Find where the given text appears and provide that cell's center as (X, Y) coordinate. 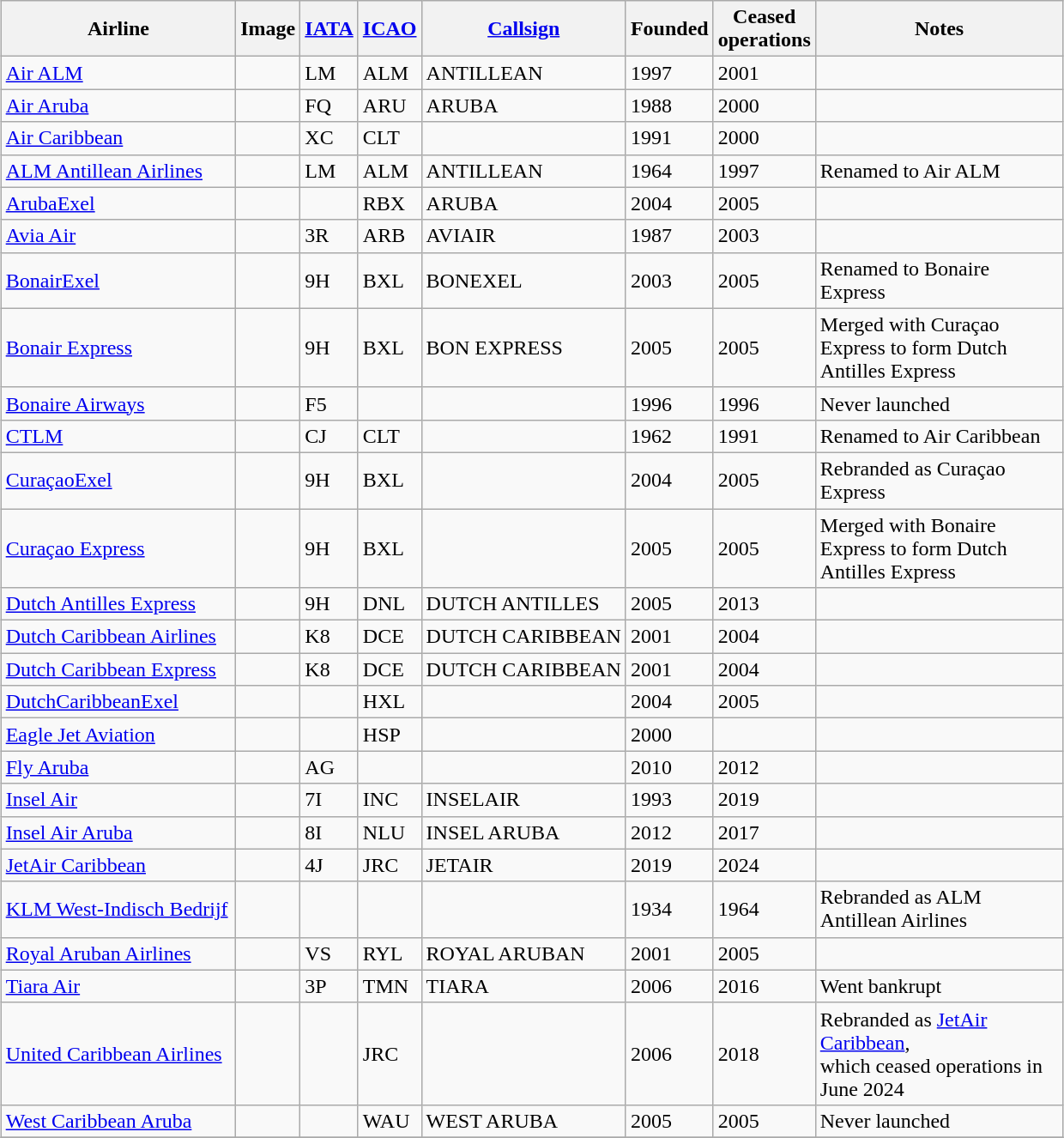
ROYAL ARUBAN (523, 953)
Insel Air (118, 800)
INSEL ARUBA (523, 832)
AVIAIR (523, 236)
HXL (390, 702)
DutchCaribbeanExel (118, 702)
Bonaire Airways (118, 403)
JetAir Caribbean (118, 865)
Rebranded as ALM Antillean Airlines (939, 910)
Renamed to Air Caribbean (939, 436)
Notes (939, 29)
3R (329, 236)
Rebranded as Curaçao Express (939, 481)
Dutch Caribbean Airlines (118, 637)
Rebranded as JetAir Caribbean,which ceased operations in June 2024 (939, 1054)
Founded (669, 29)
Merged with Curaçao Express to form Dutch Antilles Express (939, 348)
Bonair Express (118, 348)
Renamed to Bonaire Express (939, 280)
TMN (390, 986)
BonairExel (118, 280)
Tiara Air (118, 986)
ARB (390, 236)
CJ (329, 436)
ARU (390, 106)
Ceasedoperations (764, 29)
Eagle Jet Aviation (118, 735)
West Caribbean Aruba (118, 1121)
1934 (669, 910)
1988 (669, 106)
Merged with Bonaire Express to form Dutch Antilles Express (939, 548)
VS (329, 953)
HSP (390, 735)
BON EXPRESS (523, 348)
F5 (329, 403)
Royal Aruban Airlines (118, 953)
ArubaExel (118, 203)
Renamed to Air ALM (939, 171)
Curaçao Express (118, 548)
Dutch Antilles Express (118, 604)
WEST ARUBA (523, 1121)
IATA (329, 29)
AG (329, 767)
CTLM (118, 436)
3P (329, 986)
United Caribbean Airlines (118, 1054)
INSELAIR (523, 800)
FQ (329, 106)
Image (268, 29)
Air Aruba (118, 106)
Went bankrupt (939, 986)
Air Caribbean (118, 138)
RYL (390, 953)
Avia Air (118, 236)
TIARA (523, 986)
2010 (669, 767)
DNL (390, 604)
INC (390, 800)
WAU (390, 1121)
Fly Aruba (118, 767)
ALM Antillean Airlines (118, 171)
Dutch Caribbean Express (118, 669)
DUTCH ANTILLES (523, 604)
Airline (118, 29)
Insel Air Aruba (118, 832)
2016 (764, 986)
ICAO (390, 29)
KLM West-Indisch Bedrijf (118, 910)
CuraçaoExel (118, 481)
XC (329, 138)
Callsign (523, 29)
NLU (390, 832)
JETAIR (523, 865)
1993 (669, 800)
2018 (764, 1054)
2024 (764, 865)
8I (329, 832)
Air ALM (118, 73)
RBX (390, 203)
BONEXEL (523, 280)
1962 (669, 436)
1987 (669, 236)
2013 (764, 604)
4J (329, 865)
7I (329, 800)
2017 (764, 832)
